Capture the cell that displays the provided text and extract its [X, Y] central coordinate. 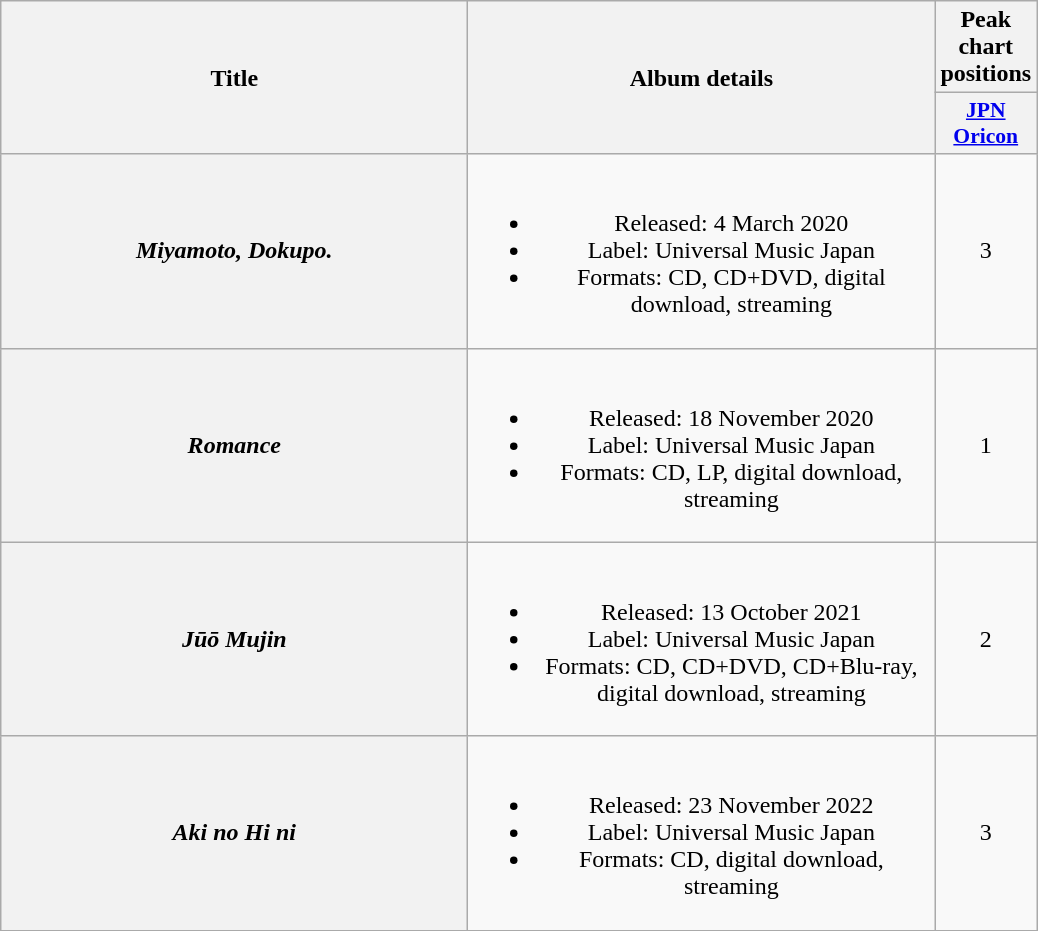
Peakchartpositions [986, 47]
Miyamoto, Dokupo. [234, 251]
Released: 4 March 2020Label: Universal Music JapanFormats: CD, CD+DVD, digital download, streaming [702, 251]
1 [986, 445]
Album details [702, 78]
Released: 13 October 2021Label: Universal Music JapanFormats: CD, CD+DVD, CD+Blu-ray, digital download, streaming [702, 639]
Romance [234, 445]
Jūō Mujin [234, 639]
2 [986, 639]
Released: 18 November 2020Label: Universal Music JapanFormats: CD, LP, digital download, streaming [702, 445]
Title [234, 78]
Aki no Hi ni [234, 833]
JPNOricon [986, 124]
Released: 23 November 2022Label: Universal Music JapanFormats: CD, digital download, streaming [702, 833]
